Detect which cell encompasses the target text, then output its [X, Y] center coordinate. 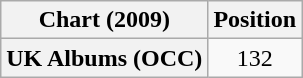
Position [255, 20]
UK Albums (OCC) [104, 58]
132 [255, 58]
Chart (2009) [104, 20]
